Scan for the cell matching the given text and deliver its [X, Y] coordinate at center. 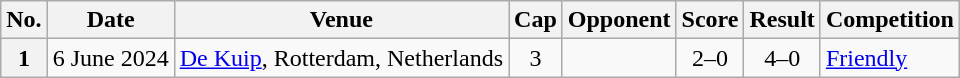
6 June 2024 [110, 58]
1 [24, 58]
No. [24, 20]
Result [782, 20]
Score [710, 20]
Cap [536, 20]
4–0 [782, 58]
Opponent [619, 20]
Date [110, 20]
2–0 [710, 58]
Friendly [890, 58]
De Kuip, Rotterdam, Netherlands [341, 58]
3 [536, 58]
Competition [890, 20]
Venue [341, 20]
